Detect which cell encompasses the target text, then output its [X, Y] center coordinate. 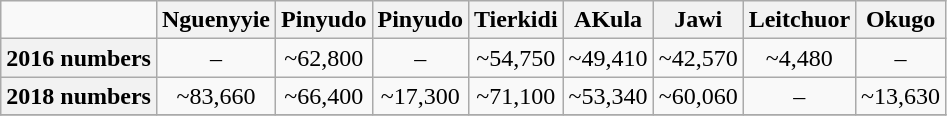
~71,100 [516, 96]
Jawi [698, 20]
Leitchuor [799, 20]
Okugo [901, 20]
~4,480 [799, 58]
Nguenyyie [216, 20]
~60,060 [698, 96]
~13,630 [901, 96]
~62,800 [324, 58]
2016 numbers [79, 58]
AKula [608, 20]
~83,660 [216, 96]
~66,400 [324, 96]
~53,340 [608, 96]
Tierkidi [516, 20]
2018 numbers [79, 96]
~42,570 [698, 58]
~17,300 [420, 96]
~54,750 [516, 58]
~49,410 [608, 58]
